Find where the given text appears and provide that cell's center as [x, y] coordinate. 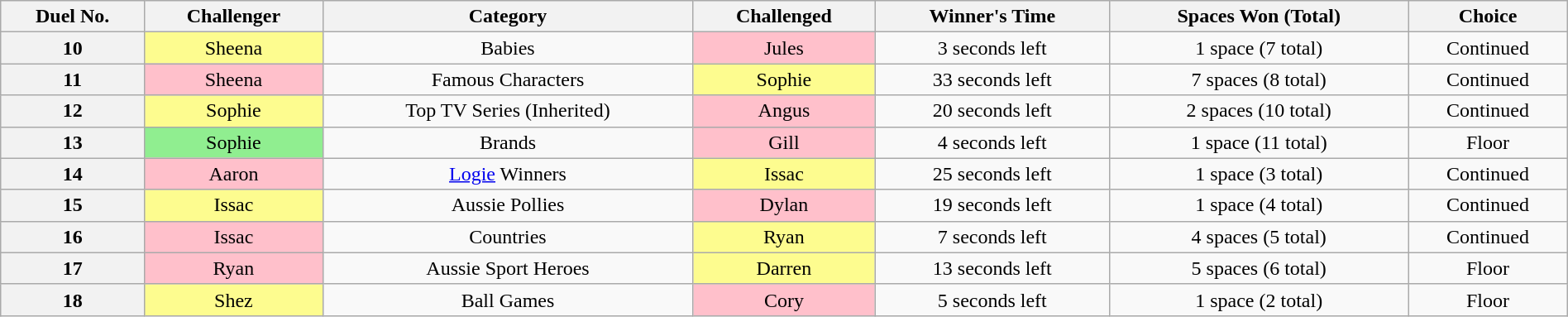
Aussie Pollies [508, 205]
19 seconds left [992, 205]
5 seconds left [992, 300]
2 spaces (10 total) [1259, 111]
12 [73, 111]
5 spaces (6 total) [1259, 268]
Cory [784, 300]
Famous Characters [508, 79]
1 space (7 total) [1259, 48]
Top TV Series (Inherited) [508, 111]
20 seconds left [992, 111]
7 seconds left [992, 237]
16 [73, 237]
1 space (3 total) [1259, 174]
18 [73, 300]
Brands [508, 142]
4 seconds left [992, 142]
Logie Winners [508, 174]
13 seconds left [992, 268]
Winner's Time [992, 17]
1 space (4 total) [1259, 205]
1 space (2 total) [1259, 300]
Aaron [233, 174]
Countries [508, 237]
11 [73, 79]
33 seconds left [992, 79]
3 seconds left [992, 48]
Jules [784, 48]
Aussie Sport Heroes [508, 268]
Gill [784, 142]
10 [73, 48]
Shez [233, 300]
1 space (11 total) [1259, 142]
13 [73, 142]
Ball Games [508, 300]
Challenger [233, 17]
Spaces Won (Total) [1259, 17]
7 spaces (8 total) [1259, 79]
Dylan [784, 205]
Angus [784, 111]
Duel No. [73, 17]
4 spaces (5 total) [1259, 237]
15 [73, 205]
Challenged [784, 17]
Choice [1488, 17]
Category [508, 17]
Babies [508, 48]
25 seconds left [992, 174]
14 [73, 174]
17 [73, 268]
Darren [784, 268]
